For the text-containing cell, return its midpoint in (X, Y) coordinate format. 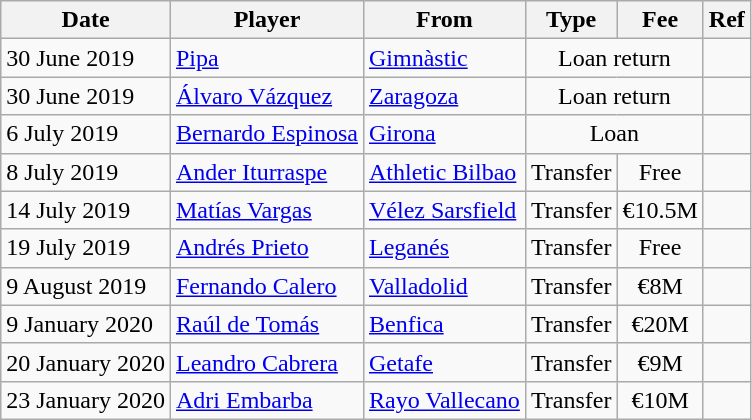
Bernardo Espinosa (266, 134)
Leandro Cabrera (266, 362)
8 July 2019 (86, 172)
6 July 2019 (86, 134)
Leganés (444, 248)
Date (86, 20)
Fee (660, 20)
Ref (726, 20)
Gimnàstic (444, 58)
Athletic Bilbao (444, 172)
Getafe (444, 362)
Girona (444, 134)
9 January 2020 (86, 324)
Player (266, 20)
From (444, 20)
€20M (660, 324)
€10M (660, 400)
23 January 2020 (86, 400)
€8M (660, 286)
Loan (614, 134)
Ander Iturraspe (266, 172)
Fernando Calero (266, 286)
Álvaro Vázquez (266, 96)
€9M (660, 362)
€10.5M (660, 210)
Adri Embarba (266, 400)
Zaragoza (444, 96)
Vélez Sarsfield (444, 210)
20 January 2020 (86, 362)
9 August 2019 (86, 286)
Type (571, 20)
Andrés Prieto (266, 248)
Pipa (266, 58)
19 July 2019 (86, 248)
14 July 2019 (86, 210)
Raúl de Tomás (266, 324)
Rayo Vallecano (444, 400)
Matías Vargas (266, 210)
Valladolid (444, 286)
Benfica (444, 324)
